Scan for the cell matching the given text and deliver its (X, Y) coordinate at center. 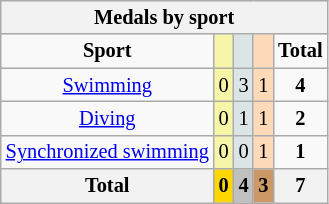
Sport (108, 51)
Medals by sport (164, 17)
Synchronized swimming (108, 152)
Swimming (108, 85)
Diving (108, 118)
2 (300, 118)
7 (300, 186)
